Extract the (x, y) coordinate from the center of the cell holding the provided text.  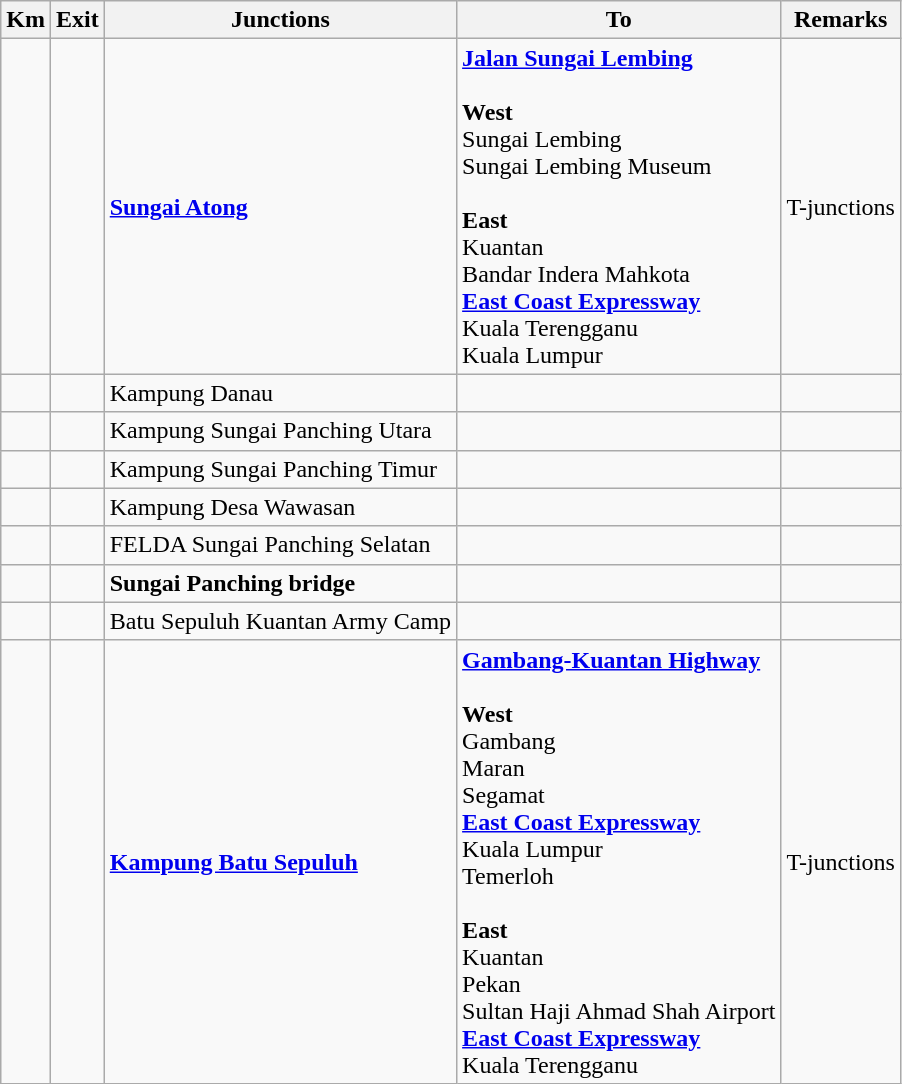
Kampung Sungai Panching Timur (280, 469)
Sungai Atong (280, 206)
Sungai Panching bridge (280, 583)
Remarks (841, 20)
Kampung Sungai Panching Utara (280, 431)
Jalan Sungai LembingWestSungai LembingSungai Lembing MuseumEast KuantanBandar Indera Mahkota East Coast ExpresswayKuala TerengganuKuala Lumpur (619, 206)
Km (26, 20)
Kampung Batu Sepuluh (280, 862)
FELDA Sungai Panching Selatan (280, 545)
Kampung Desa Wawasan (280, 507)
Junctions (280, 20)
Exit (77, 20)
To (619, 20)
Kampung Danau (280, 393)
Batu Sepuluh Kuantan Army Camp (280, 621)
